Search for the cell housing the specified text and yield its [X, Y] center coordinate. 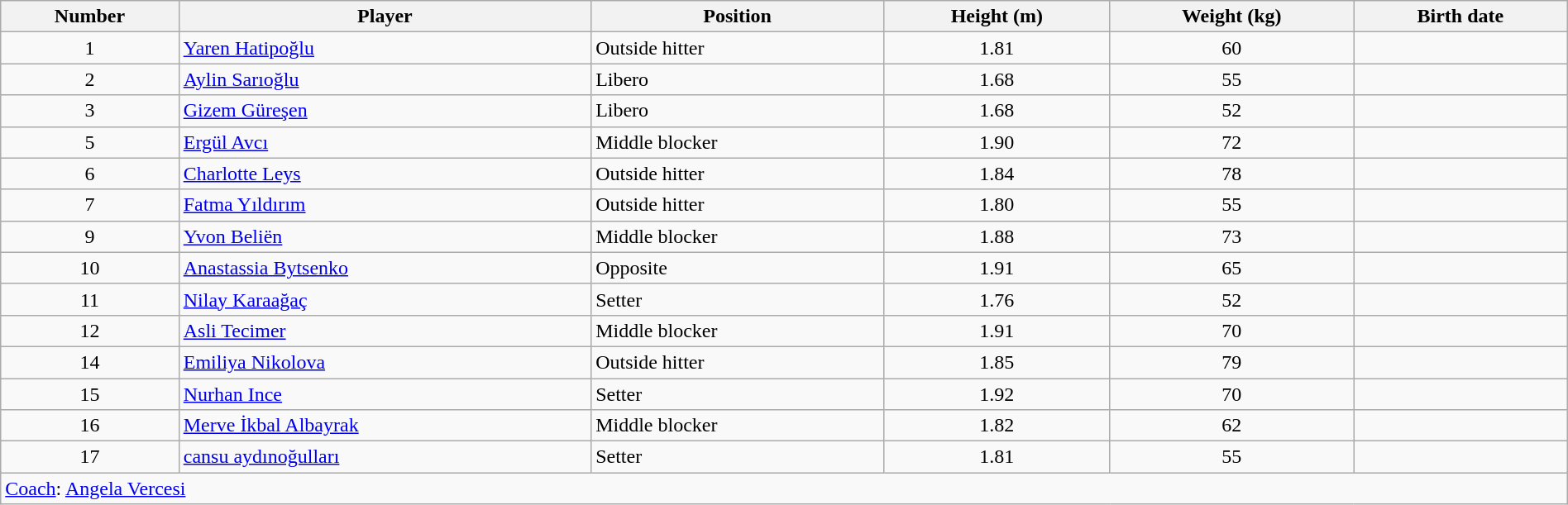
Charlotte Leys [385, 174]
1.84 [997, 174]
73 [1231, 236]
Asli Tecimer [385, 331]
2 [89, 79]
1.92 [997, 394]
Opposite [738, 268]
Height (m) [997, 17]
Nurhan Ince [385, 394]
1.82 [997, 426]
78 [1231, 174]
1 [89, 48]
17 [89, 457]
Yaren Hatipoğlu [385, 48]
14 [89, 362]
Fatma Yıldırım [385, 205]
1.88 [997, 236]
Merve İkbal Albayrak [385, 426]
12 [89, 331]
Player [385, 17]
1.85 [997, 362]
79 [1231, 362]
16 [89, 426]
Weight (kg) [1231, 17]
Number [89, 17]
Ergül Avcı [385, 142]
6 [89, 174]
10 [89, 268]
9 [89, 236]
15 [89, 394]
Position [738, 17]
Yvon Beliën [385, 236]
1.76 [997, 299]
72 [1231, 142]
Nilay Karaağaç [385, 299]
cansu aydınoğulları [385, 457]
5 [89, 142]
Anastassia Bytsenko [385, 268]
Gizem Güreşen [385, 111]
3 [89, 111]
Coach: Angela Vercesi [784, 488]
Aylin Sarıoğlu [385, 79]
11 [89, 299]
1.90 [997, 142]
Emiliya Nikolova [385, 362]
60 [1231, 48]
62 [1231, 426]
65 [1231, 268]
1.80 [997, 205]
Birth date [1460, 17]
7 [89, 205]
